Search for the cell housing the specified text and yield its [x, y] center coordinate. 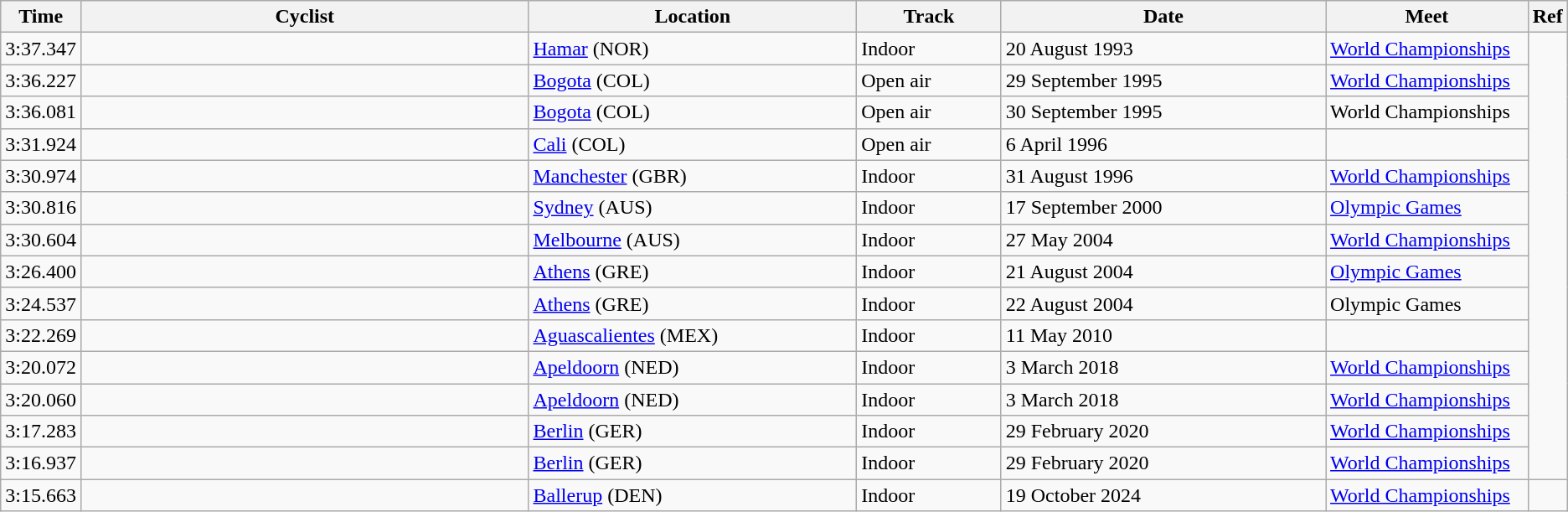
3:15.663 [41, 495]
3:30.974 [41, 176]
Cyclist [304, 17]
3:30.816 [41, 208]
Ballerup (DEN) [693, 495]
3:22.269 [41, 335]
3:36.081 [41, 112]
Manchester (GBR) [693, 176]
11 May 2010 [1163, 335]
3:26.400 [41, 272]
Cali (COL) [693, 144]
Date [1163, 17]
3:31.924 [41, 144]
3:16.937 [41, 463]
29 September 1995 [1163, 80]
3:30.604 [41, 240]
3:17.283 [41, 432]
3:24.537 [41, 303]
3:20.072 [41, 367]
Meet [1427, 17]
Sydney (AUS) [693, 208]
22 August 2004 [1163, 303]
Time [41, 17]
Hamar (NOR) [693, 49]
3:20.060 [41, 400]
Location [693, 17]
Aguascalientes (MEX) [693, 335]
3:36.227 [41, 80]
Melbourne (AUS) [693, 240]
6 April 1996 [1163, 144]
30 September 1995 [1163, 112]
31 August 1996 [1163, 176]
27 May 2004 [1163, 240]
17 September 2000 [1163, 208]
Track [930, 17]
Ref [1548, 17]
20 August 1993 [1163, 49]
19 October 2024 [1163, 495]
21 August 2004 [1163, 272]
3:37.347 [41, 49]
